Return [x, y] of the center of cell containing provided text 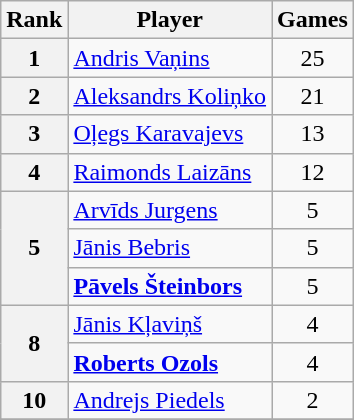
3 [34, 134]
Roberts Ozols [170, 362]
Jānis Bebris [170, 248]
Andrejs Piedels [170, 400]
Aleksandrs Koliņko [170, 96]
Raimonds Laizāns [170, 172]
12 [313, 172]
Pāvels Šteinbors [170, 286]
Andris Vaņins [170, 58]
Rank [34, 20]
8 [34, 343]
10 [34, 400]
Arvīds Jurgens [170, 210]
25 [313, 58]
Jānis Kļaviņš [170, 324]
Oļegs Karavajevs [170, 134]
13 [313, 134]
1 [34, 58]
Player [170, 20]
21 [313, 96]
Games [313, 20]
